Return [X, Y] of the center of cell containing provided text 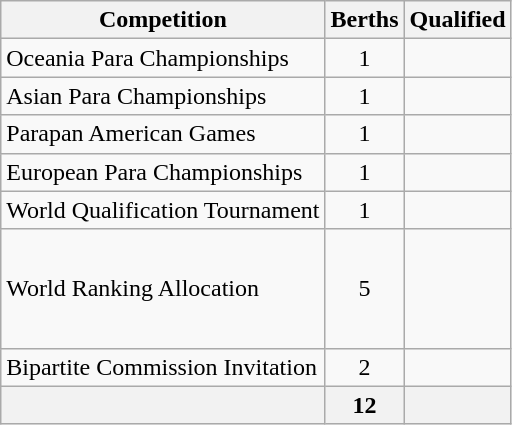
World Qualification Tournament [163, 210]
12 [364, 405]
2 [364, 367]
European Para Championships [163, 172]
Oceania Para Championships [163, 58]
Asian Para Championships [163, 96]
Berths [364, 20]
Bipartite Commission Invitation [163, 367]
5 [364, 288]
Qualified [458, 20]
World Ranking Allocation [163, 288]
Parapan American Games [163, 134]
Competition [163, 20]
